Find where the given text appears and provide that cell's center as [x, y] coordinate. 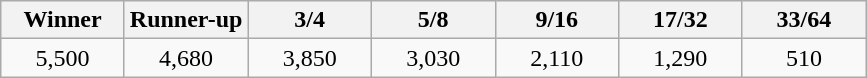
510 [804, 58]
33/64 [804, 20]
3,850 [310, 58]
3,030 [433, 58]
Runner-up [186, 20]
9/16 [557, 20]
5,500 [63, 58]
5/8 [433, 20]
Winner [63, 20]
2,110 [557, 58]
17/32 [681, 20]
4,680 [186, 58]
3/4 [310, 20]
1,290 [681, 58]
